Return the (x, y) coordinate for the center point of the cell that contains the specified text.  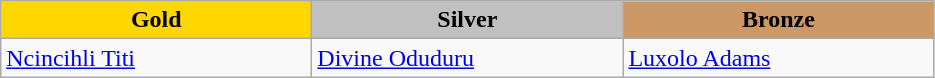
Bronze (778, 20)
Luxolo Adams (778, 58)
Divine Oduduru (468, 58)
Gold (156, 20)
Silver (468, 20)
Ncincihli Titi (156, 58)
